Output the [x, y] coordinate of the center of the cell containing the given text.  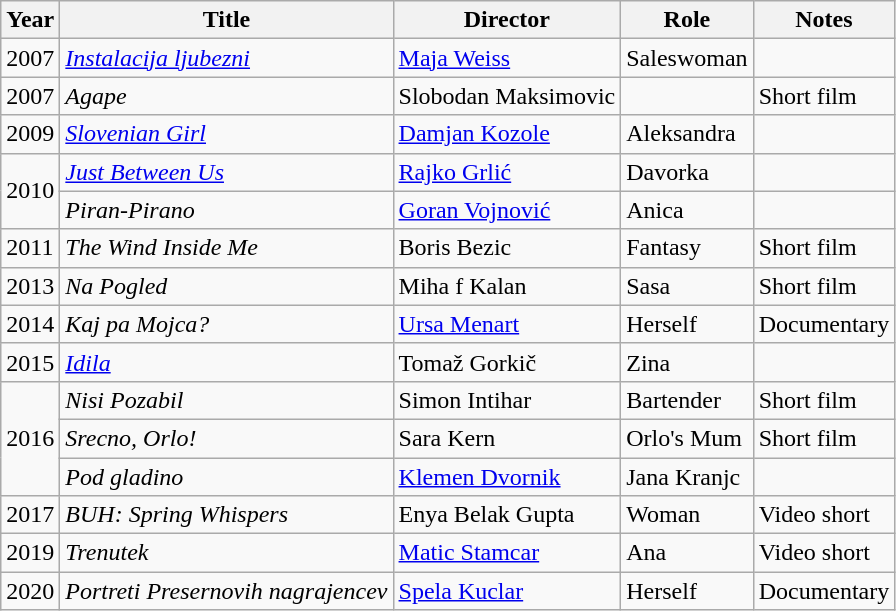
Slobodan Maksimovic [507, 96]
BUH: Spring Whispers [226, 515]
2010 [30, 191]
Idila [226, 362]
2014 [30, 324]
Kaj pa Mojca? [226, 324]
Ana [687, 553]
Portreti Presernovih nagrajencev [226, 591]
Spela Kuclar [507, 591]
2019 [30, 553]
Jana Kranjc [687, 477]
Director [507, 20]
Trenutek [226, 553]
2015 [30, 362]
Just Between Us [226, 172]
Matic Stamcar [507, 553]
Zina [687, 362]
Maja Weiss [507, 58]
2016 [30, 438]
Rajko Grlić [507, 172]
Boris Bezic [507, 248]
Anica [687, 210]
Ursa Menart [507, 324]
2013 [30, 286]
Damjan Kozole [507, 134]
Saleswoman [687, 58]
Aleksandra [687, 134]
Srecno, Orlo! [226, 438]
Davorka [687, 172]
2011 [30, 248]
Title [226, 20]
Piran-Pirano [226, 210]
Enya Belak Gupta [507, 515]
Sara Kern [507, 438]
Woman [687, 515]
Notes [824, 20]
Pod gladino [226, 477]
Fantasy [687, 248]
2009 [30, 134]
2020 [30, 591]
Nisi Pozabil [226, 400]
Year [30, 20]
Agape [226, 96]
2017 [30, 515]
The Wind Inside Me [226, 248]
Slovenian Girl [226, 134]
Miha f Kalan [507, 286]
Bartender [687, 400]
Goran Vojnović [507, 210]
Tomaž Gorkič [507, 362]
Na Pogled [226, 286]
Simon Intihar [507, 400]
Orlo's Mum [687, 438]
Klemen Dvornik [507, 477]
Sasa [687, 286]
Role [687, 20]
Instalacija ljubezni [226, 58]
